Output the (x, y) coordinate of the center of the cell containing the given text.  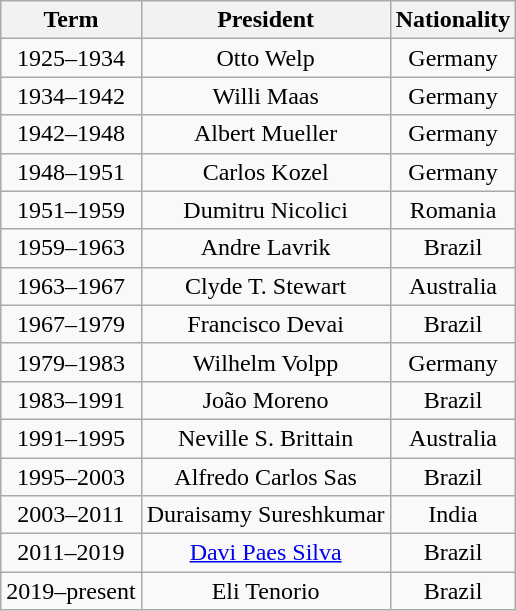
João Moreno (266, 400)
1963–1967 (71, 286)
Neville S. Brittain (266, 438)
2011–2019 (71, 553)
President (266, 20)
1948–1951 (71, 172)
1983–1991 (71, 400)
1959–1963 (71, 248)
Francisco Devai (266, 324)
Duraisamy Sureshkumar (266, 515)
Wilhelm Volpp (266, 362)
Clyde T. Stewart (266, 286)
Term (71, 20)
1942–1948 (71, 134)
Andre Lavrik (266, 248)
Nationality (453, 20)
Davi Paes Silva (266, 553)
1951–1959 (71, 210)
Otto Welp (266, 58)
Romania (453, 210)
2003–2011 (71, 515)
Eli Tenorio (266, 591)
Dumitru Nicolici (266, 210)
1967–1979 (71, 324)
Albert Mueller (266, 134)
1925–1934 (71, 58)
2019–present (71, 591)
1991–1995 (71, 438)
Alfredo Carlos Sas (266, 477)
India (453, 515)
Willi Maas (266, 96)
1995–2003 (71, 477)
Carlos Kozel (266, 172)
1979–1983 (71, 362)
1934–1942 (71, 96)
